Return the [X, Y] coordinate for the center point of the cell that contains the specified text.  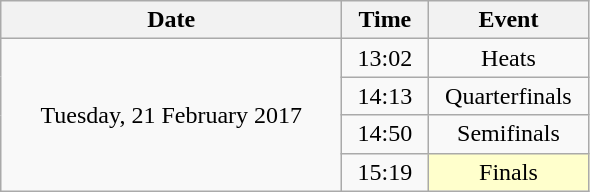
15:19 [385, 172]
14:50 [385, 134]
14:13 [385, 96]
Finals [508, 172]
Heats [508, 58]
Quarterfinals [508, 96]
Tuesday, 21 February 2017 [172, 115]
Date [172, 20]
13:02 [385, 58]
Event [508, 20]
Semifinals [508, 134]
Time [385, 20]
